For the text-containing cell, return its midpoint in [X, Y] coordinate format. 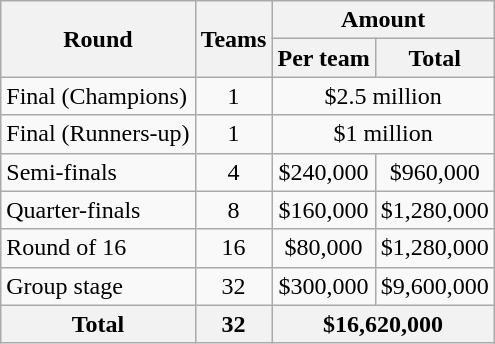
Semi-finals [98, 172]
$2.5 million [383, 96]
Final (Champions) [98, 96]
8 [234, 210]
$80,000 [324, 248]
Amount [383, 20]
Round of 16 [98, 248]
Group stage [98, 286]
$16,620,000 [383, 324]
4 [234, 172]
Per team [324, 58]
$9,600,000 [434, 286]
Teams [234, 39]
Final (Runners-up) [98, 134]
$240,000 [324, 172]
$960,000 [434, 172]
Round [98, 39]
$1 million [383, 134]
$160,000 [324, 210]
$300,000 [324, 286]
Quarter-finals [98, 210]
16 [234, 248]
